Find where the given text appears and provide that cell's center as (X, Y) coordinate. 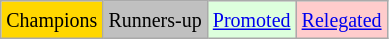
Runners-up (155, 20)
Promoted (252, 20)
Champions (52, 20)
Relegated (342, 20)
